Output the (x, y) coordinate of the center of the cell containing the given text.  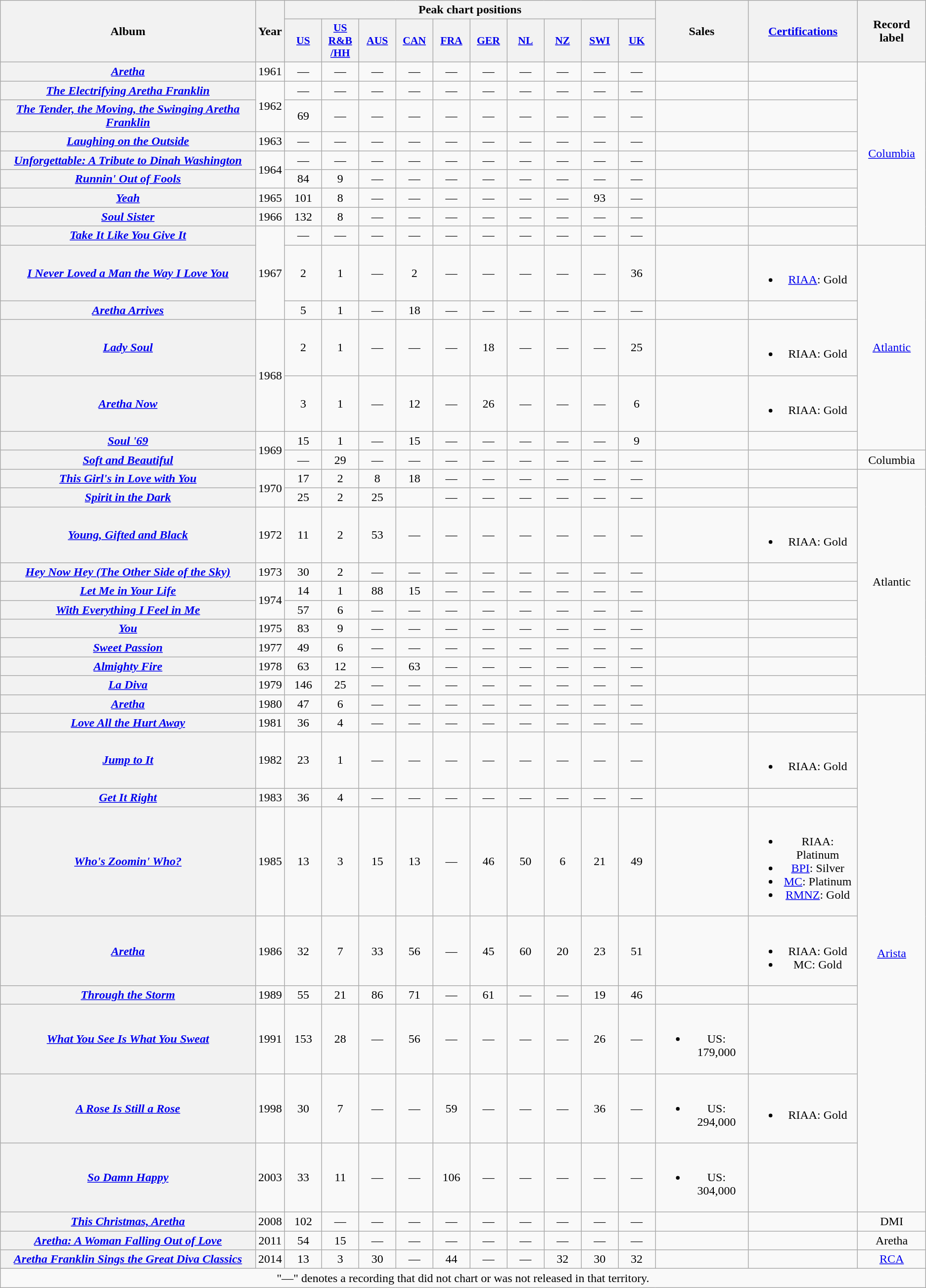
What You See Is What You Sweat (128, 1039)
Yeah (128, 198)
59 (451, 1108)
57 (303, 610)
54 (303, 1241)
The Electrifying Aretha Franklin (128, 91)
88 (377, 591)
102 (303, 1222)
51 (637, 951)
US: 294,000 (702, 1108)
1964 (270, 170)
Album (128, 32)
Almighty Fire (128, 666)
The Tender, the Moving, the Swinging Aretha Franklin (128, 116)
Certifications (803, 32)
1972 (270, 534)
1981 (270, 723)
93 (600, 198)
1986 (270, 951)
This Christmas, Aretha (128, 1222)
55 (303, 995)
2008 (270, 1222)
1968 (270, 375)
GER (489, 41)
1965 (270, 198)
1980 (270, 704)
I Never Loved a Man the Way I Love You (128, 273)
60 (525, 951)
This Girl's in Love with You (128, 478)
146 (303, 685)
"—" denotes a recording that did not chart or was not released in that territory. (463, 1278)
Laughing on the Outside (128, 141)
With Everything I Feel in Me (128, 610)
1991 (270, 1039)
1962 (270, 107)
So Damn Happy (128, 1178)
50 (525, 862)
17 (303, 478)
NZ (563, 41)
1963 (270, 141)
Sales (702, 32)
69 (303, 116)
106 (451, 1178)
Soft and Beautiful (128, 460)
1961 (270, 71)
1973 (270, 572)
1983 (270, 797)
Lady Soul (128, 347)
UK (637, 41)
2003 (270, 1178)
Aretha Arrives (128, 310)
RCA (891, 1259)
Aretha Franklin Sings the Great Diva Classics (128, 1259)
Aretha Now (128, 404)
Get It Right (128, 797)
1969 (270, 450)
47 (303, 704)
29 (340, 460)
1985 (270, 862)
101 (303, 198)
Runnin' Out of Fools (128, 179)
SWI (600, 41)
83 (303, 629)
US: 304,000 (702, 1178)
A Rose Is Still a Rose (128, 1108)
DMI (891, 1222)
USR&B/HH (340, 41)
5 (303, 310)
84 (303, 179)
You (128, 629)
Young, Gifted and Black (128, 534)
FRA (451, 41)
1977 (270, 647)
45 (489, 951)
71 (415, 995)
1978 (270, 666)
US: 179,000 (702, 1039)
Spirit in the Dark (128, 497)
Hey Now Hey (The Other Side of the Sky) (128, 572)
RIAA: GoldMC: Gold (803, 951)
Jump to It (128, 760)
Let Me in Your Life (128, 591)
RIAA: PlatinumBPI: SilverMC: PlatinumRMNZ: Gold (803, 862)
1979 (270, 685)
1982 (270, 760)
Record label (891, 32)
CAN (415, 41)
AUS (377, 41)
NL (525, 41)
Peak chart positions (470, 10)
Who's Zoomin' Who? (128, 862)
Year (270, 32)
44 (451, 1259)
Unforgettable: A Tribute to Dinah Washington (128, 160)
1974 (270, 600)
1970 (270, 488)
86 (377, 995)
153 (303, 1039)
Sweet Passion (128, 647)
132 (303, 217)
Soul '69 (128, 441)
20 (563, 951)
28 (340, 1039)
19 (600, 995)
La Diva (128, 685)
Through the Storm (128, 995)
1989 (270, 995)
1975 (270, 629)
1998 (270, 1108)
2014 (270, 1259)
Aretha: A Woman Falling Out of Love (128, 1241)
1967 (270, 273)
Take It Like You Give It (128, 235)
Love All the Hurt Away (128, 723)
Arista (891, 954)
53 (377, 534)
2011 (270, 1241)
US (303, 41)
Soul Sister (128, 217)
14 (303, 591)
1966 (270, 217)
61 (489, 995)
